Identify which cell holds the provided text, then report its (X, Y) central coordinate. 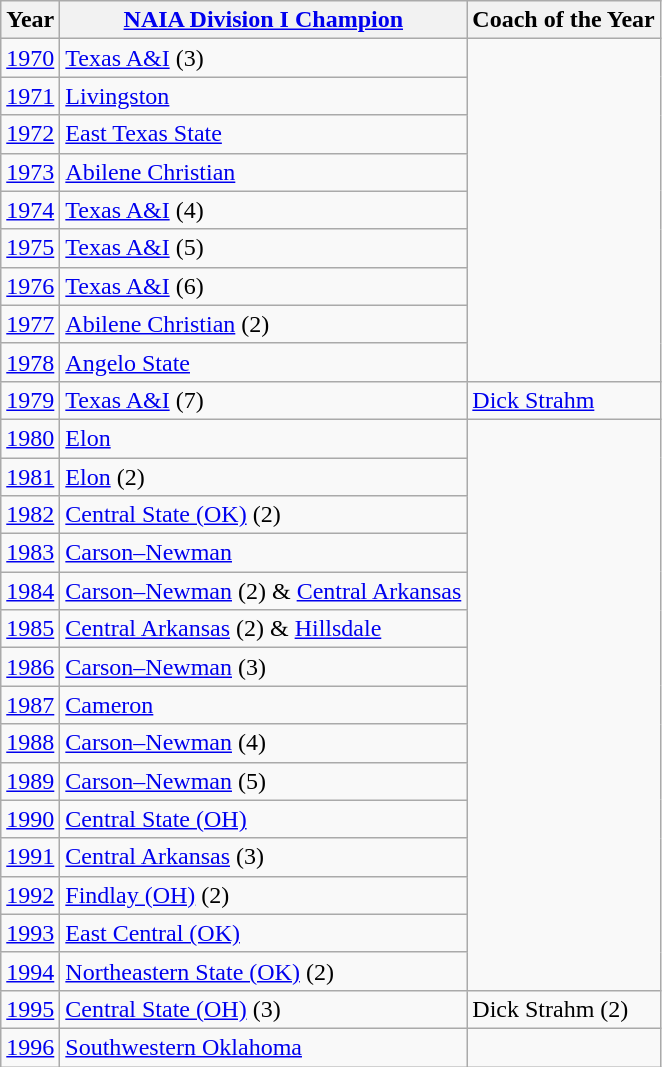
Texas A&I (6) (264, 286)
Dick Strahm (564, 400)
1982 (30, 515)
Dick Strahm (2) (564, 1009)
NAIA Division I Champion (264, 20)
Central Arkansas (2) & Hillsdale (264, 629)
1992 (30, 895)
Texas A&I (7) (264, 400)
Central Arkansas (3) (264, 857)
1972 (30, 134)
1970 (30, 58)
Cameron (264, 705)
Carson–Newman (3) (264, 667)
Texas A&I (4) (264, 210)
1983 (30, 553)
1978 (30, 362)
1987 (30, 705)
1996 (30, 1047)
1988 (30, 743)
1974 (30, 210)
1989 (30, 781)
1993 (30, 933)
1971 (30, 96)
1979 (30, 400)
Elon (264, 438)
Central State (OK) (2) (264, 515)
Livingston (264, 96)
Central State (OH) (264, 819)
Abilene Christian (264, 172)
1984 (30, 591)
1981 (30, 477)
Year (30, 20)
Northeastern State (OK) (2) (264, 971)
Texas A&I (3) (264, 58)
Southwestern Oklahoma (264, 1047)
1995 (30, 1009)
1976 (30, 286)
1975 (30, 248)
Carson–Newman (5) (264, 781)
1985 (30, 629)
1991 (30, 857)
1973 (30, 172)
Abilene Christian (2) (264, 324)
Angelo State (264, 362)
Coach of the Year (564, 20)
1986 (30, 667)
1977 (30, 324)
Central State (OH) (3) (264, 1009)
East Central (OK) (264, 933)
Findlay (OH) (2) (264, 895)
Carson–Newman (264, 553)
Carson–Newman (4) (264, 743)
East Texas State (264, 134)
1980 (30, 438)
Elon (2) (264, 477)
1994 (30, 971)
1990 (30, 819)
Carson–Newman (2) & Central Arkansas (264, 591)
Texas A&I (5) (264, 248)
